Return the [x, y] coordinate for the center point of the cell that contains the specified text.  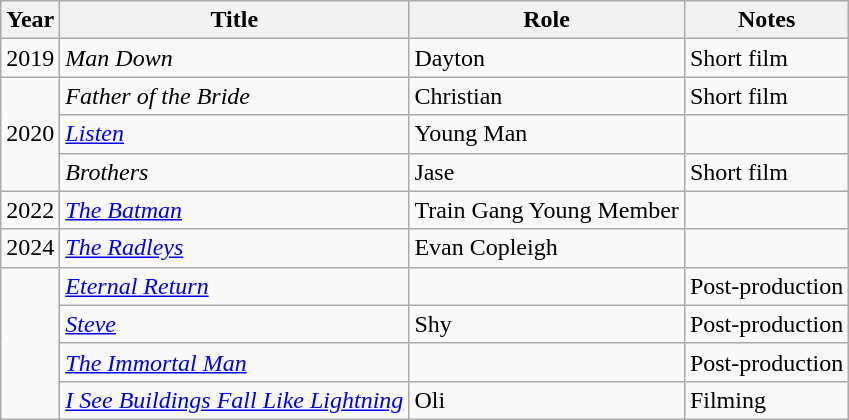
Dayton [547, 58]
Year [30, 20]
Role [547, 20]
Evan Copleigh [547, 248]
2020 [30, 134]
The Immortal Man [234, 362]
Eternal Return [234, 286]
Young Man [547, 134]
2019 [30, 58]
Father of the Bride [234, 96]
Shy [547, 324]
The Radleys [234, 248]
Oli [547, 400]
Jase [547, 172]
Notes [766, 20]
The Batman [234, 210]
Christian [547, 96]
I See Buildings Fall Like Lightning [234, 400]
Filming [766, 400]
Listen [234, 134]
2024 [30, 248]
Man Down [234, 58]
Train Gang Young Member [547, 210]
Steve [234, 324]
Brothers [234, 172]
Title [234, 20]
2022 [30, 210]
